Pinpoint the cell where the given text exists, returning its [x, y] midpoint coordinate. 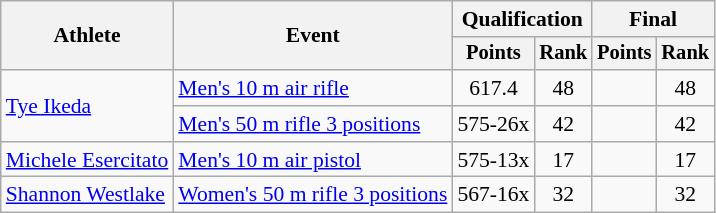
Athlete [88, 36]
617.4 [493, 88]
Final [653, 19]
Men's 10 m air rifle [312, 88]
Event [312, 36]
Qualification [522, 19]
575-13x [493, 160]
567-16x [493, 195]
Men's 10 m air pistol [312, 160]
575-26x [493, 124]
Shannon Westlake [88, 195]
Michele Esercitato [88, 160]
Tye Ikeda [88, 106]
Women's 50 m rifle 3 positions [312, 195]
Men's 50 m rifle 3 positions [312, 124]
